Locate the cell with the specified text and output its (X, Y) center coordinate. 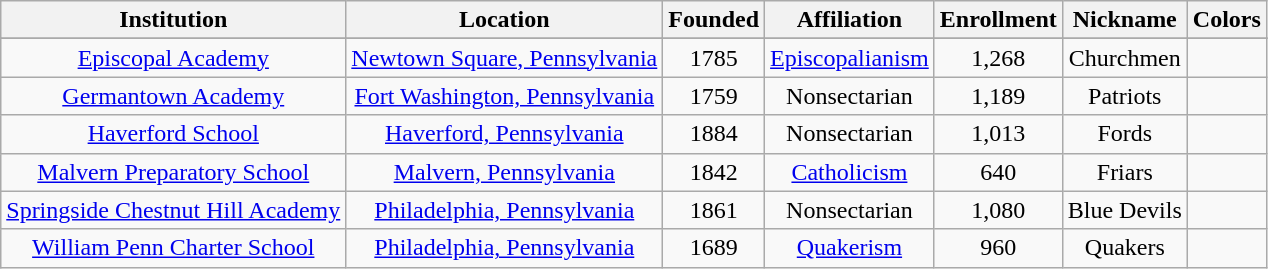
1861 (714, 210)
Founded (714, 20)
1884 (714, 134)
Enrollment (998, 20)
Quakers (1124, 248)
Springside Chestnut Hill Academy (174, 210)
Fort Washington, Pennsylvania (504, 96)
Germantown Academy (174, 96)
Malvern Preparatory School (174, 172)
Quakerism (850, 248)
Affiliation (850, 20)
1842 (714, 172)
Catholicism (850, 172)
960 (998, 248)
1,189 (998, 96)
1759 (714, 96)
William Penn Charter School (174, 248)
1,013 (998, 134)
Location (504, 20)
Newtown Square, Pennsylvania (504, 58)
Nickname (1124, 20)
Churchmen (1124, 58)
Patriots (1124, 96)
Fords (1124, 134)
Institution (174, 20)
1689 (714, 248)
Episcopal Academy (174, 58)
1,268 (998, 58)
1785 (714, 58)
Colors (1226, 20)
1,080 (998, 210)
Episcopalianism (850, 58)
640 (998, 172)
Friars (1124, 172)
Blue Devils (1124, 210)
Haverford School (174, 134)
Haverford, Pennsylvania (504, 134)
Malvern, Pennsylvania (504, 172)
